For the text-containing cell, return its midpoint in (X, Y) coordinate format. 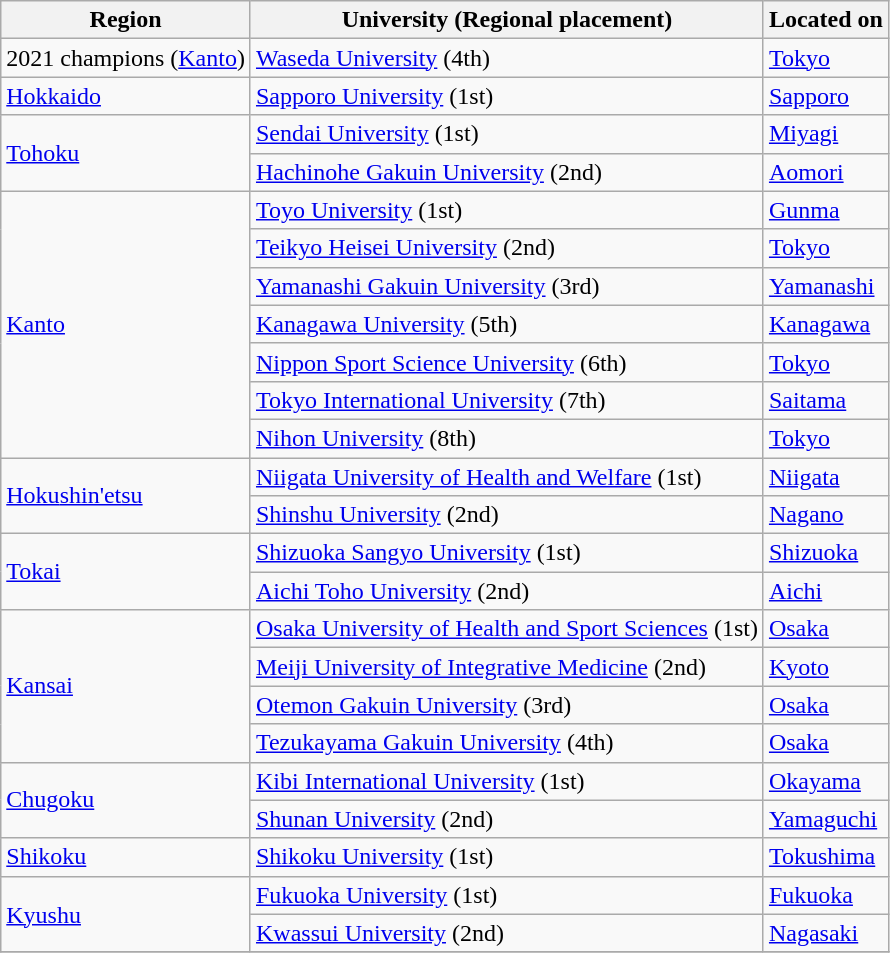
Region (126, 20)
Shunan University (2nd) (506, 819)
Tokai (126, 572)
Shizuoka (826, 553)
Nihon University (8th) (506, 438)
Aomori (826, 172)
Chugoku (126, 800)
Kyoto (826, 667)
Meiji University of Integrative Medicine (2nd) (506, 667)
Nagano (826, 515)
Sapporo University (1st) (506, 96)
Hokushin'etsu (126, 496)
Kanagawa (826, 324)
Aichi Toho University (2nd) (506, 591)
Shizuoka Sangyo University (1st) (506, 553)
Niigata (826, 477)
Tokushima (826, 857)
Aichi (826, 591)
Sapporo (826, 96)
Miyagi (826, 134)
Otemon Gakuin University (3rd) (506, 705)
Yamanashi (826, 286)
Kanto (126, 324)
Located on (826, 20)
Kibi International University (1st) (506, 781)
Fukuoka (826, 895)
University (Regional placement) (506, 20)
Yamanashi Gakuin University (3rd) (506, 286)
Kyushu (126, 914)
Tokyo International University (7th) (506, 400)
Toyo University (1st) (506, 210)
Kansai (126, 686)
Hachinohe Gakuin University (2nd) (506, 172)
Gunma (826, 210)
Waseda University (4th) (506, 58)
Nippon Sport Science University (6th) (506, 362)
Teikyo Heisei University (2nd) (506, 248)
Osaka University of Health and Sport Sciences (1st) (506, 629)
Hokkaido (126, 96)
Nagasaki (826, 933)
Okayama (826, 781)
Tezukayama Gakuin University (4th) (506, 743)
Fukuoka University (1st) (506, 895)
Kwassui University (2nd) (506, 933)
Shikoku University (1st) (506, 857)
Shinshu University (2nd) (506, 515)
Kanagawa University (5th) (506, 324)
Saitama (826, 400)
Tohoku (126, 153)
Shikoku (126, 857)
Niigata University of Health and Welfare (1st) (506, 477)
Yamaguchi (826, 819)
2021 champions (Kanto) (126, 58)
Sendai University (1st) (506, 134)
